Capture the cell that displays the provided text and extract its (x, y) central coordinate. 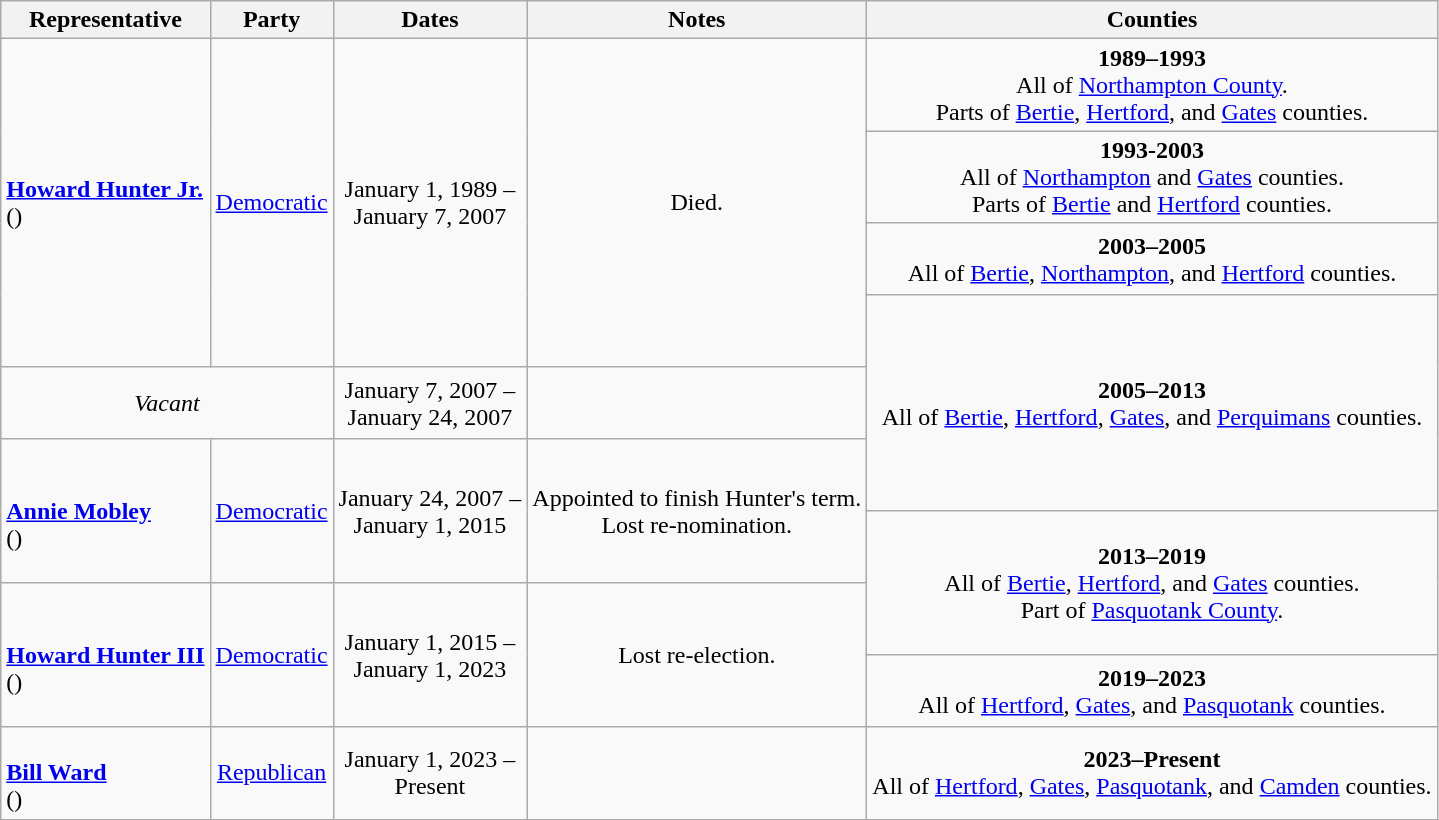
Vacant (167, 403)
2013–2019 All of Bertie, Hertford, and Gates counties. Part of Pasquotank County. (1152, 583)
2003–2005 All of Bertie, Northampton, and Hertford counties. (1152, 259)
Representative (106, 20)
January 1, 1989 – January 7, 2007 (430, 203)
Dates (430, 20)
Died. (697, 203)
Republican (272, 773)
January 24, 2007 – January 1, 2015 (430, 511)
2019–2023 All of Hertford, Gates, and Pasquotank counties. (1152, 691)
January 1, 2015 – January 1, 2023 (430, 655)
January 7, 2007 – January 24, 2007 (430, 403)
January 1, 2023 – Present (430, 773)
Notes (697, 20)
Howard Hunter Jr.() (106, 203)
Annie Mobley() (106, 511)
Lost re-election. (697, 655)
Bill Ward() (106, 773)
2023–Present All of Hertford, Gates, Pasquotank, and Camden counties. (1152, 773)
Counties (1152, 20)
Howard Hunter III() (106, 655)
1989–1993 All of Northampton County. Parts of Bertie, Hertford, and Gates counties. (1152, 85)
Appointed to finish Hunter's term. Lost re-nomination. (697, 511)
1993-2003 All of Northampton and Gates counties. Parts of Bertie and Hertford counties. (1152, 177)
Party (272, 20)
2005–2013 All of Bertie, Hertford, Gates, and Perquimans counties. (1152, 403)
